Locate the cell with the specified text and output its (x, y) center coordinate. 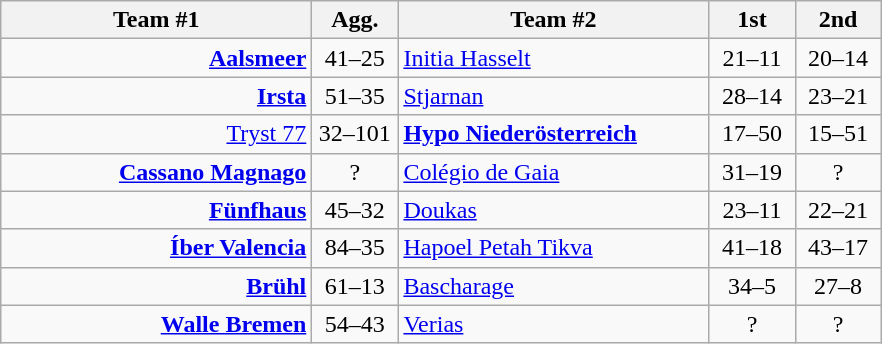
Team #1 (156, 20)
41–18 (752, 248)
21–11 (752, 58)
Hypo Niederösterreich (554, 134)
28–14 (752, 96)
1st (752, 20)
41–25 (355, 58)
Brühl (156, 286)
22–21 (838, 210)
34–5 (752, 286)
61–13 (355, 286)
Fünfhaus (156, 210)
Íber Valencia (156, 248)
23–21 (838, 96)
2nd (838, 20)
54–43 (355, 324)
32–101 (355, 134)
Bascharage (554, 286)
Aalsmeer (156, 58)
Team #2 (554, 20)
20–14 (838, 58)
Initia Hasselt (554, 58)
Verias (554, 324)
Doukas (554, 210)
31–19 (752, 172)
84–35 (355, 248)
Walle Bremen (156, 324)
Hapoel Petah Tikva (554, 248)
23–11 (752, 210)
Tryst 77 (156, 134)
Irsta (156, 96)
17–50 (752, 134)
51–35 (355, 96)
Agg. (355, 20)
43–17 (838, 248)
27–8 (838, 286)
Colégio de Gaia (554, 172)
15–51 (838, 134)
Cassano Magnago (156, 172)
45–32 (355, 210)
Stjarnan (554, 96)
